Extract the [X, Y] coordinate from the center of the cell holding the provided text.  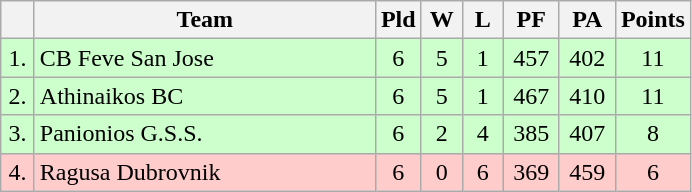
Team [204, 20]
369 [531, 172]
385 [531, 134]
2 [442, 134]
Pld [398, 20]
457 [531, 58]
402 [587, 58]
4 [482, 134]
CB Feve San Jose [204, 58]
Ragusa Dubrovnik [204, 172]
2. [18, 96]
4. [18, 172]
0 [442, 172]
PA [587, 20]
1. [18, 58]
467 [531, 96]
407 [587, 134]
PF [531, 20]
Points [652, 20]
3. [18, 134]
8 [652, 134]
459 [587, 172]
L [482, 20]
Panionios G.S.S. [204, 134]
410 [587, 96]
W [442, 20]
Athinaikos BC [204, 96]
